Search for the cell housing the specified text and yield its [X, Y] center coordinate. 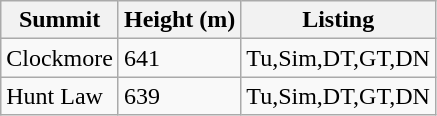
639 [179, 96]
Hunt Law [60, 96]
Height (m) [179, 20]
Clockmore [60, 58]
Summit [60, 20]
Listing [338, 20]
641 [179, 58]
